Detect which cell encompasses the target text, then output its (X, Y) center coordinate. 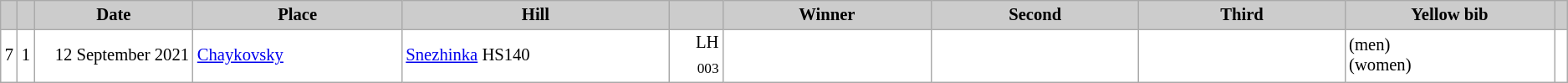
LH 003 (697, 55)
Third (1242, 14)
Yellow bib (1449, 14)
12 September 2021 (114, 55)
Date (114, 14)
Hill (535, 14)
Second (1034, 14)
1 (26, 55)
Snezhinka HS140 (535, 55)
Winner (826, 14)
Chaykovsky (298, 55)
7 (9, 55)
(men) (women) (1449, 55)
Place (298, 14)
